Return [x, y] of the center of cell containing provided text 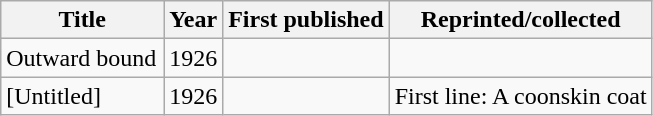
First line: A coonskin coat [520, 96]
First published [306, 20]
Outward bound [82, 58]
Title [82, 20]
Reprinted/collected [520, 20]
[Untitled] [82, 96]
Year [194, 20]
